Identify which cell holds the provided text, then report its (X, Y) central coordinate. 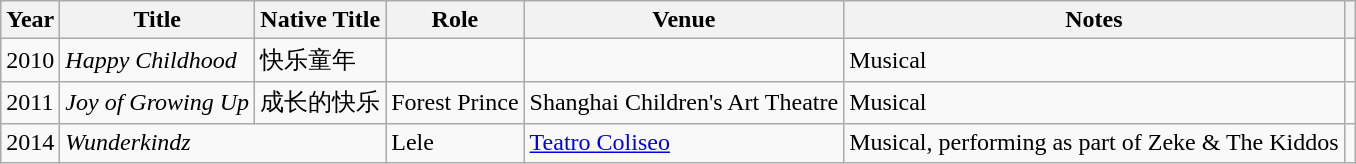
Notes (1094, 20)
快乐童年 (320, 60)
2010 (30, 60)
Forest Prince (455, 102)
Musical, performing as part of Zeke & The Kiddos (1094, 143)
Lele (455, 143)
2011 (30, 102)
Venue (684, 20)
成长的快乐 (320, 102)
Title (158, 20)
Happy Childhood (158, 60)
Shanghai Children's Art Theatre (684, 102)
Teatro Coliseo (684, 143)
Role (455, 20)
2014 (30, 143)
Year (30, 20)
Native Title (320, 20)
Joy of Growing Up (158, 102)
Wunderkindz (223, 143)
